Detect which cell encompasses the target text, then output its [X, Y] center coordinate. 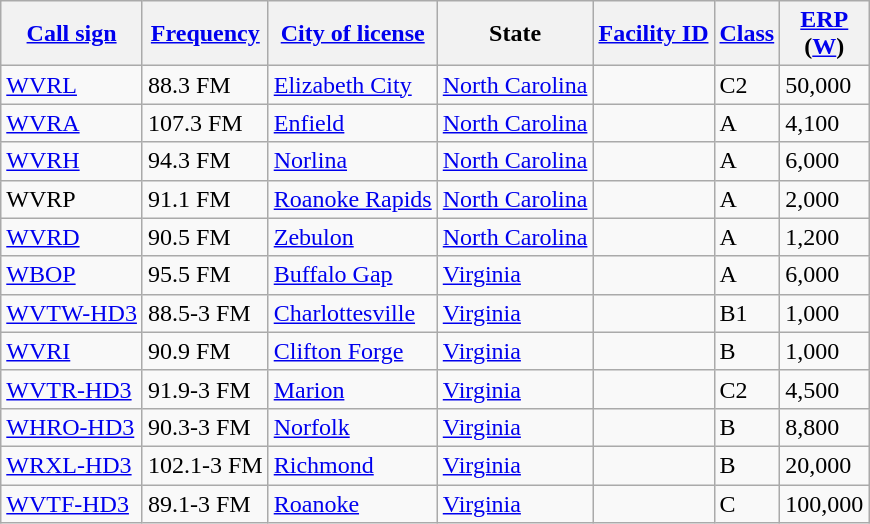
Richmond [352, 465]
WVTR-HD3 [72, 389]
Roanoke Rapids [352, 199]
WVTF-HD3 [72, 503]
WVRA [72, 123]
Enfield [352, 123]
91.9-3 FM [205, 389]
50,000 [824, 85]
WVRH [72, 161]
City of license [352, 34]
8,800 [824, 427]
WVRP [72, 199]
C [747, 503]
ERP(W) [824, 34]
Frequency [205, 34]
2,000 [824, 199]
Elizabeth City [352, 85]
WVRI [72, 351]
90.5 FM [205, 237]
90.3-3 FM [205, 427]
88.5-3 FM [205, 313]
Call sign [72, 34]
Charlottesville [352, 313]
B1 [747, 313]
4,500 [824, 389]
WRXL-HD3 [72, 465]
Norfolk [352, 427]
WBOP [72, 275]
95.5 FM [205, 275]
WVRD [72, 237]
Facility ID [654, 34]
Clifton Forge [352, 351]
102.1-3 FM [205, 465]
Buffalo Gap [352, 275]
WVRL [72, 85]
1,200 [824, 237]
4,100 [824, 123]
WVTW-HD3 [72, 313]
WHRO-HD3 [72, 427]
Zebulon [352, 237]
90.9 FM [205, 351]
Roanoke [352, 503]
Marion [352, 389]
94.3 FM [205, 161]
100,000 [824, 503]
Norlina [352, 161]
State [515, 34]
107.3 FM [205, 123]
Class [747, 34]
20,000 [824, 465]
89.1-3 FM [205, 503]
88.3 FM [205, 85]
91.1 FM [205, 199]
